Search for the cell housing the specified text and yield its [X, Y] center coordinate. 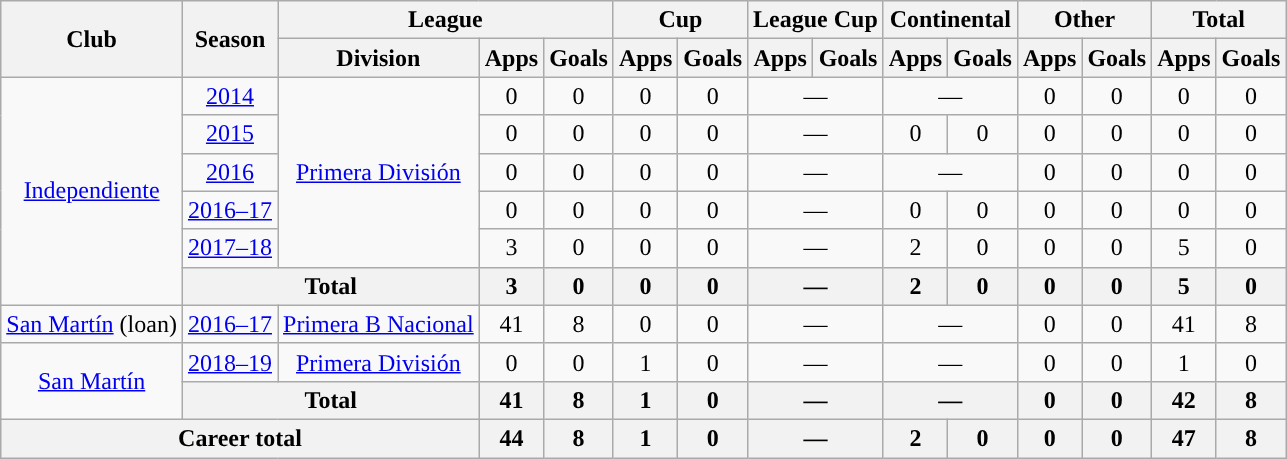
2014 [230, 96]
San Martín (loan) [92, 324]
Division [379, 58]
42 [1184, 400]
Career total [240, 438]
San Martín [92, 381]
Season [230, 39]
Other [1084, 20]
Continental [950, 20]
Cup [680, 20]
2018–19 [230, 362]
2015 [230, 134]
Primera B Nacional [379, 324]
Independiente [92, 191]
League Cup [816, 20]
44 [511, 438]
2016 [230, 172]
47 [1184, 438]
2017–18 [230, 248]
League [446, 20]
Club [92, 39]
